From the cell containing the given text, extract its center point as [x, y] coordinate. 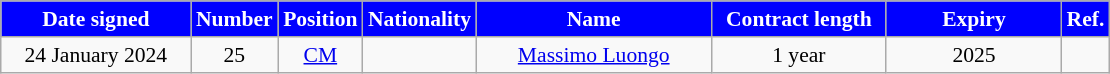
Position [320, 19]
Contract length [798, 19]
Expiry [974, 19]
Date signed [96, 19]
1 year [798, 55]
2025 [974, 55]
Number [234, 19]
Ref. [1086, 19]
Massimo Luongo [594, 55]
24 January 2024 [96, 55]
25 [234, 55]
Name [594, 19]
CM [320, 55]
Nationality [420, 19]
